Return the [X, Y] coordinate for the center point of the cell that contains the specified text.  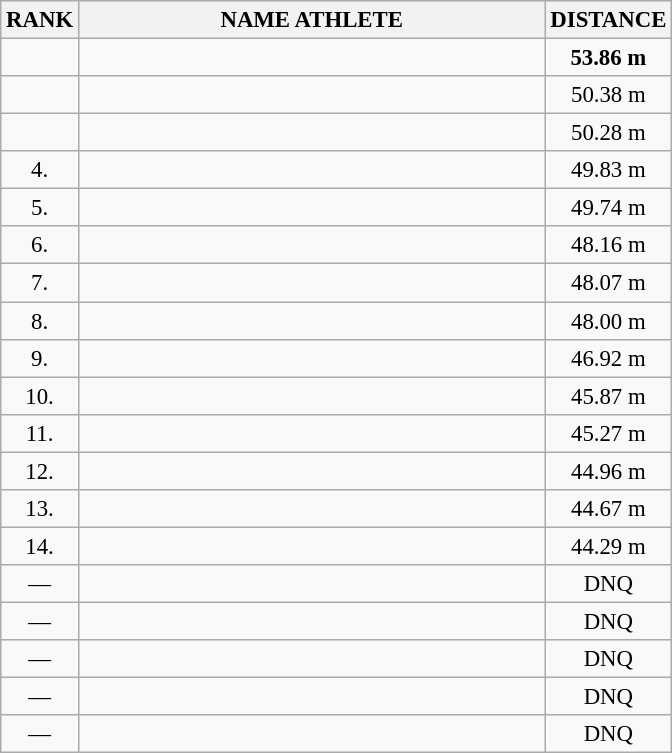
44.96 m [608, 471]
13. [40, 509]
9. [40, 358]
7. [40, 283]
NAME ATHLETE [312, 20]
49.74 m [608, 208]
44.67 m [608, 509]
DISTANCE [608, 20]
11. [40, 433]
48.00 m [608, 321]
53.86 m [608, 58]
RANK [40, 20]
4. [40, 170]
48.16 m [608, 245]
49.83 m [608, 170]
5. [40, 208]
50.38 m [608, 95]
14. [40, 546]
48.07 m [608, 283]
12. [40, 471]
46.92 m [608, 358]
8. [40, 321]
44.29 m [608, 546]
45.27 m [608, 433]
50.28 m [608, 133]
10. [40, 396]
6. [40, 245]
45.87 m [608, 396]
